Return the (x, y) coordinate for the center point of the cell that contains the specified text.  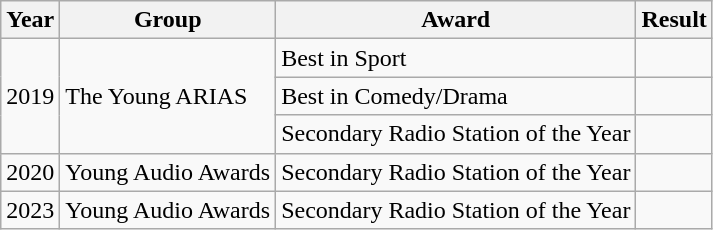
Best in Sport (456, 58)
Group (168, 20)
2020 (30, 172)
2023 (30, 210)
Award (456, 20)
The Young ARIAS (168, 96)
Year (30, 20)
Result (674, 20)
2019 (30, 96)
Best in Comedy/Drama (456, 96)
